Return [x, y] of the center of cell containing provided text 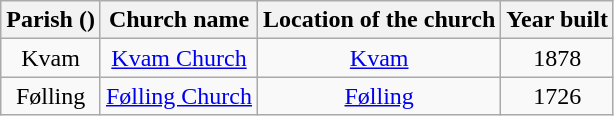
1726 [558, 96]
Year built [558, 20]
Parish () [51, 20]
Location of the church [380, 20]
1878 [558, 58]
Følling Church [178, 96]
Kvam Church [178, 58]
Church name [178, 20]
